Extract the (X, Y) coordinate from the center of the cell holding the provided text.  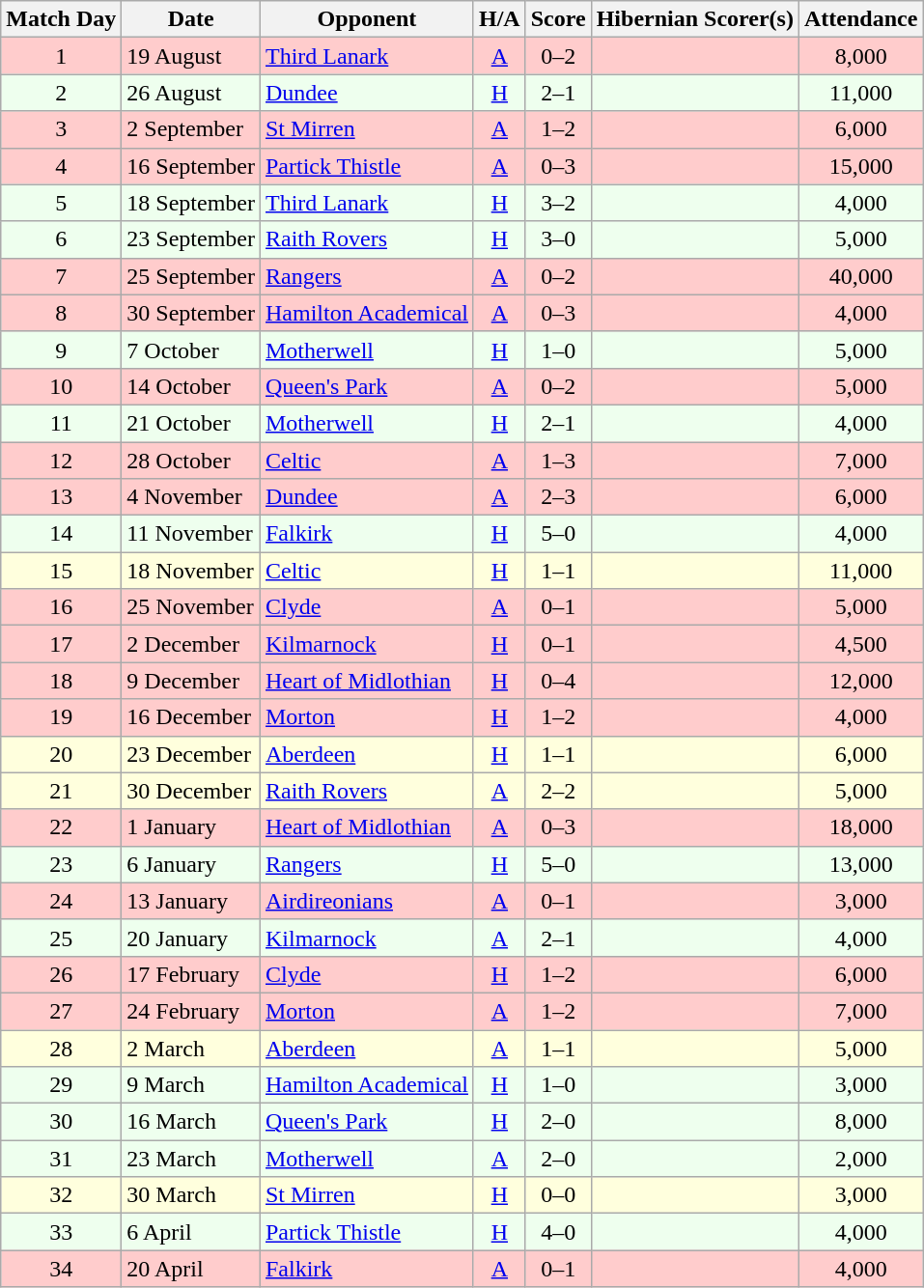
11 November (191, 534)
1–3 (558, 461)
13,000 (860, 864)
26 August (191, 93)
33 (62, 1232)
Attendance (860, 19)
34 (62, 1269)
23 September (191, 239)
2 March (191, 1048)
12,000 (860, 681)
40,000 (860, 276)
16 December (191, 717)
21 (62, 791)
7 (62, 276)
30 December (191, 791)
8 (62, 313)
19 August (191, 56)
21 October (191, 423)
2 December (191, 644)
3–2 (558, 203)
9 (62, 350)
27 (62, 1011)
18,000 (860, 827)
32 (62, 1195)
2,000 (860, 1159)
25 (62, 938)
4 (62, 166)
25 September (191, 276)
2 (62, 93)
6 April (191, 1232)
10 (62, 386)
Airdireonians (367, 901)
6 January (191, 864)
2–3 (558, 497)
24 (62, 901)
Opponent (367, 19)
22 (62, 827)
18 (62, 681)
31 (62, 1159)
3 (62, 129)
0–4 (558, 681)
16 (62, 607)
23 December (191, 754)
20 (62, 754)
30 September (191, 313)
3–0 (558, 239)
14 (62, 534)
1 January (191, 827)
Match Day (62, 19)
17 February (191, 974)
28 (62, 1048)
18 September (191, 203)
20 April (191, 1269)
9 December (191, 681)
13 January (191, 901)
4 November (191, 497)
Hibernian Scorer(s) (695, 19)
18 November (191, 571)
7 October (191, 350)
17 (62, 644)
5 (62, 203)
19 (62, 717)
13 (62, 497)
H/A (499, 19)
26 (62, 974)
30 March (191, 1195)
28 October (191, 461)
Date (191, 19)
14 October (191, 386)
9 March (191, 1085)
20 January (191, 938)
30 (62, 1122)
25 November (191, 607)
2 September (191, 129)
6 (62, 239)
1 (62, 56)
0–0 (558, 1195)
15,000 (860, 166)
12 (62, 461)
29 (62, 1085)
11 (62, 423)
4,500 (860, 644)
4–0 (558, 1232)
23 (62, 864)
16 March (191, 1122)
15 (62, 571)
23 March (191, 1159)
Score (558, 19)
16 September (191, 166)
24 February (191, 1011)
2–2 (558, 791)
